Provide the [x, y] coordinate of the cell's center where the given text is located.  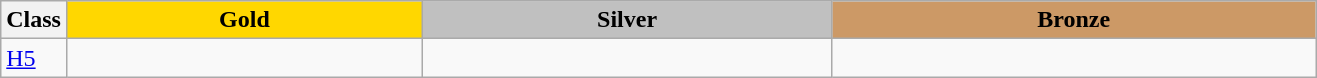
Bronze [1074, 20]
H5 [34, 58]
Silver [626, 20]
Class [34, 20]
Gold [244, 20]
